Capture the cell that displays the provided text and extract its (x, y) central coordinate. 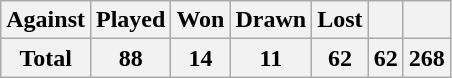
Won (200, 20)
Played (130, 20)
11 (271, 58)
88 (130, 58)
Total (46, 58)
268 (426, 58)
Lost (340, 20)
14 (200, 58)
Against (46, 20)
Drawn (271, 20)
